Pinpoint the cell where the given text exists, returning its [x, y] midpoint coordinate. 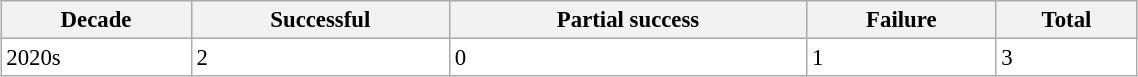
0 [628, 58]
Decade [96, 20]
Partial success [628, 20]
2 [320, 58]
Successful [320, 20]
2020s [96, 58]
Failure [902, 20]
3 [1066, 58]
Total [1066, 20]
1 [902, 58]
